Capture the cell that displays the provided text and extract its [X, Y] central coordinate. 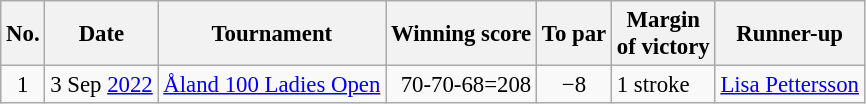
No. [23, 34]
Åland 100 Ladies Open [272, 85]
Marginof victory [663, 34]
−8 [574, 85]
1 stroke [663, 85]
70-70-68=208 [462, 85]
Winning score [462, 34]
Tournament [272, 34]
Date [102, 34]
1 [23, 85]
To par [574, 34]
Lisa Pettersson [790, 85]
Runner-up [790, 34]
3 Sep 2022 [102, 85]
